Capture the cell that displays the provided text and extract its (X, Y) central coordinate. 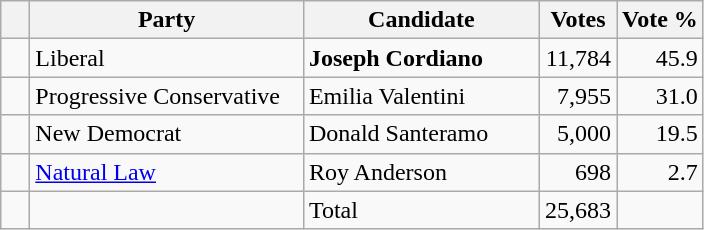
2.7 (660, 172)
Emilia Valentini (421, 96)
Roy Anderson (421, 172)
Donald Santeramo (421, 134)
New Democrat (167, 134)
Liberal (167, 58)
45.9 (660, 58)
Votes (578, 20)
Progressive Conservative (167, 96)
Natural Law (167, 172)
31.0 (660, 96)
Joseph Cordiano (421, 58)
5,000 (578, 134)
25,683 (578, 210)
11,784 (578, 58)
Party (167, 20)
698 (578, 172)
Vote % (660, 20)
Candidate (421, 20)
7,955 (578, 96)
19.5 (660, 134)
Total (421, 210)
